Identify which cell holds the provided text, then report its (x, y) central coordinate. 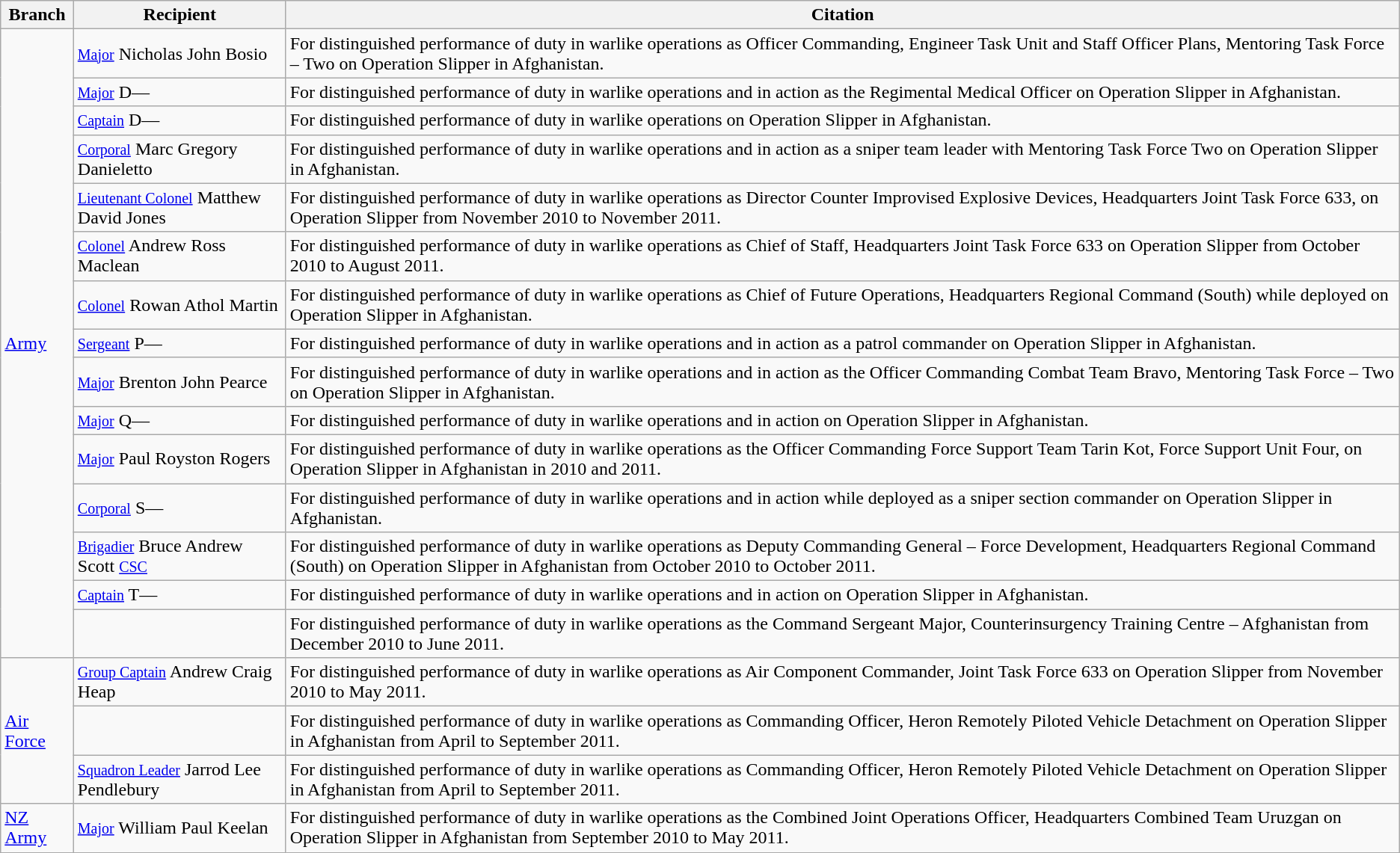
Major D— (179, 92)
For distinguished performance of duty in warlike operations on Operation Slipper in Afghanistan. (842, 120)
Citation (842, 15)
Branch (37, 15)
Major Paul Royston Rogers (179, 459)
Major Nicholas John Bosio (179, 54)
For distinguished performance of duty in warlike operations and in action as a patrol commander on Operation Slipper in Afghanistan. (842, 343)
Squadron Leader Jarrod Lee Pendlebury (179, 779)
Lieutenant Colonel Matthew David Jones (179, 208)
Captain D— (179, 120)
NZ Army (37, 828)
Brigadier Bruce Andrew Scott CSC (179, 556)
Corporal S— (179, 507)
Army (37, 344)
Major Q— (179, 420)
Sergeant P— (179, 343)
Colonel Andrew Ross Maclean (179, 256)
Major Brenton John Pearce (179, 381)
Major William Paul Keelan (179, 828)
Captain T— (179, 595)
Air Force (37, 731)
Recipient (179, 15)
Colonel Rowan Athol Martin (179, 305)
For distinguished performance of duty in warlike operations and in action as the Regimental Medical Officer on Operation Slipper in Afghanistan. (842, 92)
Corporal Marc Gregory Danieletto (179, 158)
Group Captain Andrew Craig Heap (179, 682)
